Pinpoint the cell where the given text exists, returning its (x, y) midpoint coordinate. 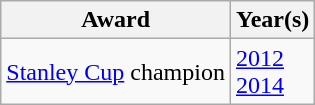
Stanley Cup champion (116, 72)
Year(s) (272, 20)
Award (116, 20)
20122014 (272, 72)
